Provide the (x, y) coordinate of the cell's center where the given text is located.  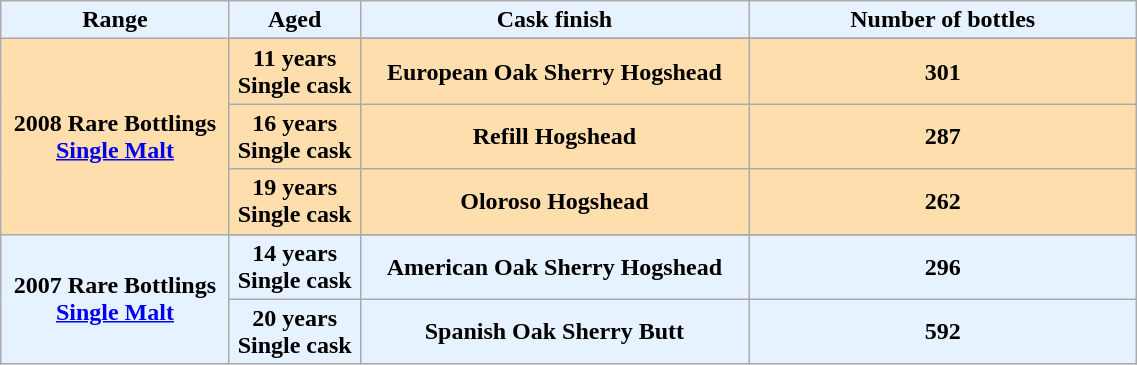
Spanish Oak Sherry Butt (554, 332)
301 (943, 72)
Refill Hogshead (554, 136)
592 (943, 332)
16 yearsSingle cask (294, 136)
Aged (294, 20)
14 yearsSingle cask (294, 266)
2008 Rare BottlingsSingle Malt (115, 136)
2007 Rare BottlingsSingle Malt (115, 299)
Range (115, 20)
20 yearsSingle cask (294, 332)
American Oak Sherry Hogshead (554, 266)
European Oak Sherry Hogshead (554, 72)
Oloroso Hogshead (554, 202)
19 yearsSingle cask (294, 202)
296 (943, 266)
Number of bottles (943, 20)
262 (943, 202)
11 yearsSingle cask (294, 72)
287 (943, 136)
Cask finish (554, 20)
